Return the (x, y) coordinate for the center point of the cell that contains the specified text.  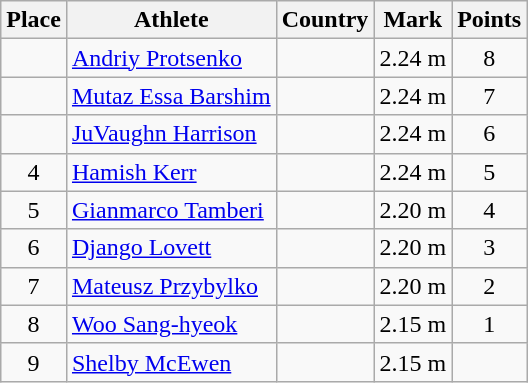
3 (490, 248)
Hamish Kerr (171, 172)
Mutaz Essa Barshim (171, 96)
Points (490, 20)
Athlete (171, 20)
Shelby McEwen (171, 362)
Andriy Protsenko (171, 58)
Country (325, 20)
Woo Sang-hyeok (171, 324)
Gianmarco Tamberi (171, 210)
Mateusz Przybylko (171, 286)
1 (490, 324)
Django Lovett (171, 248)
9 (34, 362)
JuVaughn Harrison (171, 134)
2 (490, 286)
Mark (413, 20)
Place (34, 20)
